Return (x, y) of the center of cell containing provided text 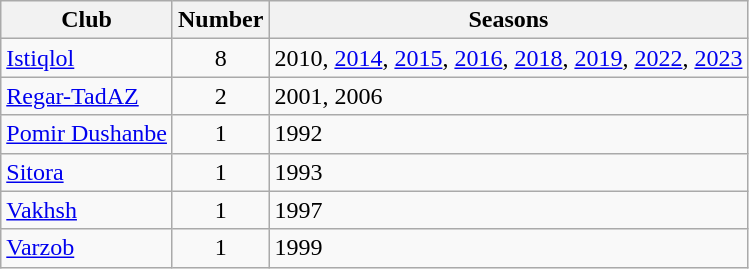
Sitora (87, 172)
1997 (508, 210)
2001, 2006 (508, 96)
8 (220, 58)
Seasons (508, 20)
Club (87, 20)
Regar-TadAZ (87, 96)
1993 (508, 172)
Istiqlol (87, 58)
Varzob (87, 248)
2 (220, 96)
1999 (508, 248)
Pomir Dushanbe (87, 134)
Vakhsh (87, 210)
Number (220, 20)
2010, 2014, 2015, 2016, 2018, 2019, 2022, 2023 (508, 58)
1992 (508, 134)
